Scan for the cell matching the given text and deliver its (x, y) coordinate at center. 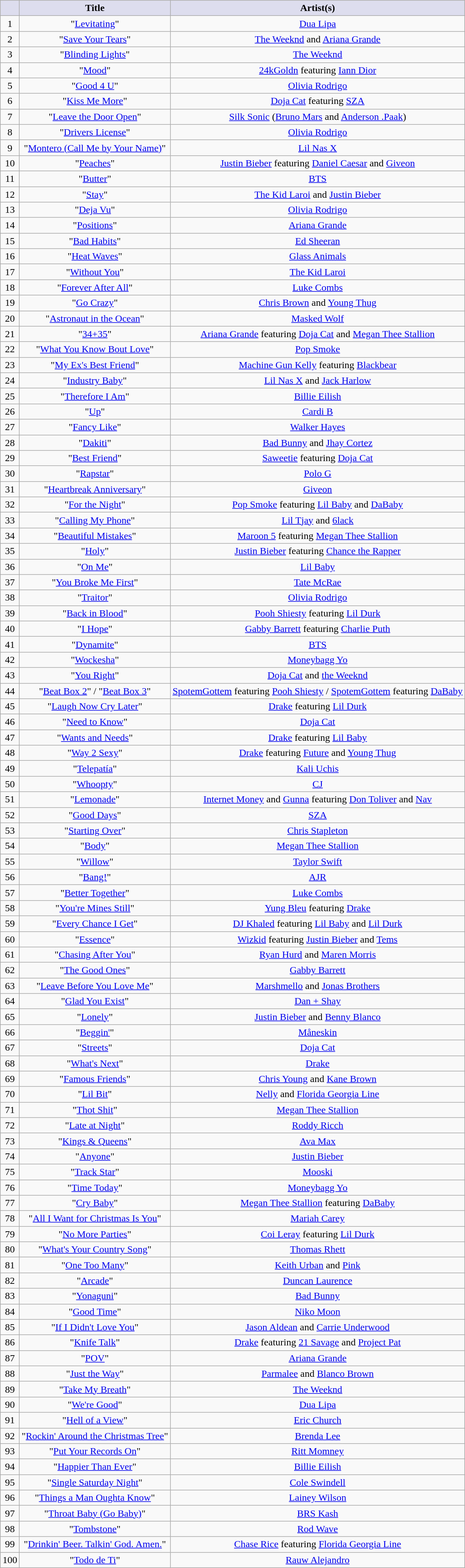
43 (10, 675)
58 (10, 908)
2 (10, 39)
Kali Uchis (317, 769)
Gabby Barrett (317, 970)
32 (10, 505)
11 (10, 179)
"All I Want for Christmas Is You" (95, 1219)
Chris Stapleton (317, 830)
"Beggin'" (95, 1032)
"Yonaguni" (95, 1296)
"Good Time" (95, 1312)
"Fancy Like" (95, 427)
"Montero (Call Me by Your Name)" (95, 148)
Rod Wave (317, 1529)
Silk Sonic (Bruno Mars and Anderson .Paak) (317, 117)
69 (10, 1079)
"Need to Know" (95, 722)
95 (10, 1482)
Polo G (317, 474)
Ariana Grande featuring Doja Cat and Megan Thee Stallion (317, 334)
Taylor Swift (317, 861)
80 (10, 1250)
14 (10, 225)
"Cry Baby" (95, 1203)
"Good Days" (95, 815)
Lil Tjay and 6lack (317, 520)
"Therefore I Am" (95, 396)
67 (10, 1048)
63 (10, 986)
"Holy" (95, 551)
Justin Bieber (317, 1156)
26 (10, 411)
Dan + Shay (317, 1001)
"Essence" (95, 939)
81 (10, 1265)
"Way 2 Sexy" (95, 753)
"Peaches" (95, 163)
17 (10, 272)
"Dakiti" (95, 442)
"Telepatía" (95, 769)
"Save Your Tears" (95, 39)
5 (10, 86)
"Best Friend" (95, 458)
Cardi B (317, 411)
"Heartbreak Anniversary" (95, 489)
23 (10, 365)
77 (10, 1203)
15 (10, 241)
"Bad Habits" (95, 241)
"What You Know Bout Love" (95, 349)
Walker Hayes (317, 427)
92 (10, 1435)
Machine Gun Kelly featuring Blackbear (317, 365)
50 (10, 784)
Megan Thee Stallion featuring DaBaby (317, 1203)
Parmalee and Blanco Brown (317, 1374)
"Whoopty" (95, 784)
"Time Today" (95, 1188)
87 (10, 1358)
"Kings & Queens" (95, 1141)
"Good 4 U" (95, 86)
Gabby Barrett featuring Charlie Puth (317, 629)
"Single Saturday Night" (95, 1482)
"Astronaut in the Ocean" (95, 318)
Måneskin (317, 1032)
"Lil Bit" (95, 1094)
96 (10, 1498)
62 (10, 970)
83 (10, 1296)
SpotemGottem featuring Pooh Shiesty / SpotemGottem featuring DaBaby (317, 691)
Justin Bieber featuring Chance the Rapper (317, 551)
"Deja Vu" (95, 210)
"Body" (95, 846)
CJ (317, 784)
"Todo de Ti" (95, 1560)
Niko Moon (317, 1312)
68 (10, 1063)
Ritt Momney (317, 1451)
"Positions" (95, 225)
Lainey Wilson (317, 1498)
"Throat Baby (Go Baby)" (95, 1513)
91 (10, 1420)
Rauw Alejandro (317, 1560)
28 (10, 442)
74 (10, 1156)
"Wants and Needs" (95, 738)
24kGoldn featuring Iann Dior (317, 70)
"Go Crazy" (95, 303)
Eric Church (317, 1420)
"Rockin' Around the Christmas Tree" (95, 1435)
98 (10, 1529)
"Happier Than Ever" (95, 1467)
7 (10, 117)
16 (10, 256)
100 (10, 1560)
"Just the Way" (95, 1374)
The Kid Laroi and Justin Bieber (317, 194)
"Mood" (95, 70)
"No More Parties" (95, 1234)
Doja Cat and the Weeknd (317, 675)
25 (10, 396)
"The Good Ones" (95, 970)
19 (10, 303)
Drake featuring Future and Young Thug (317, 753)
70 (10, 1094)
Masked Wolf (317, 318)
8 (10, 132)
"If I Didn't Love You" (95, 1327)
13 (10, 210)
30 (10, 474)
Bad Bunny and Jhay Cortez (317, 442)
59 (10, 923)
Pop Smoke (317, 349)
"Blinding Lights" (95, 55)
"Lemonade" (95, 799)
24 (10, 380)
"Back in Blood" (95, 613)
Giveon (317, 489)
78 (10, 1219)
"Wockesha" (95, 660)
Glass Animals (317, 256)
Brenda Lee (317, 1435)
41 (10, 644)
44 (10, 691)
Ed Sheeran (317, 241)
"Starting Over" (95, 830)
"Famous Friends" (95, 1079)
Artist(s) (317, 8)
"My Ex's Best Friend" (95, 365)
27 (10, 427)
66 (10, 1032)
53 (10, 830)
"On Me" (95, 567)
"You're Mines Still" (95, 908)
"Drivers License" (95, 132)
60 (10, 939)
Maroon 5 featuring Megan Thee Stallion (317, 536)
"Dynamite" (95, 644)
51 (10, 799)
"Butter" (95, 179)
"Industry Baby" (95, 380)
36 (10, 567)
22 (10, 349)
BRS Kash (317, 1513)
"We're Good" (95, 1405)
94 (10, 1467)
"For the Night" (95, 505)
35 (10, 551)
"Bang!" (95, 877)
"I Hope" (95, 629)
Mooski (317, 1172)
34 (10, 536)
46 (10, 722)
6 (10, 101)
"Put Your Records On" (95, 1451)
76 (10, 1188)
Pooh Shiesty featuring Lil Durk (317, 613)
42 (10, 660)
Pop Smoke featuring Lil Baby and DaBaby (317, 505)
33 (10, 520)
72 (10, 1125)
52 (10, 815)
"Calling My Phone" (95, 520)
"Arcade" (95, 1281)
"Up" (95, 411)
3 (10, 55)
65 (10, 1017)
Roddy Ricch (317, 1125)
The Kid Laroi (317, 272)
Wizkid featuring Justin Bieber and Tems (317, 939)
Chase Rice featuring Florida Georgia Line (317, 1544)
Keith Urban and Pink (317, 1265)
54 (10, 846)
"Thot Shit" (95, 1110)
"Stay" (95, 194)
88 (10, 1374)
20 (10, 318)
Mariah Carey (317, 1219)
"Heat Waves" (95, 256)
Drake featuring Lil Baby (317, 738)
Drake featuring 21 Savage and Project Pat (317, 1343)
Coi Leray featuring Lil Durk (317, 1234)
85 (10, 1327)
31 (10, 489)
"Levitating" (95, 24)
55 (10, 861)
"Rapstar" (95, 474)
"Better Together" (95, 892)
The Weeknd and Ariana Grande (317, 39)
Bad Bunny (317, 1296)
48 (10, 753)
82 (10, 1281)
"Forever After All" (95, 287)
Doja Cat featuring SZA (317, 101)
71 (10, 1110)
"Traitor" (95, 598)
49 (10, 769)
SZA (317, 815)
"You Right" (95, 675)
"Anyone" (95, 1156)
Lil Nas X (317, 148)
89 (10, 1389)
"Take My Breath" (95, 1389)
"Tombstone" (95, 1529)
"You Broke Me First" (95, 582)
AJR (317, 877)
Title (95, 8)
"POV" (95, 1358)
Nelly and Florida Georgia Line (317, 1094)
10 (10, 163)
39 (10, 613)
45 (10, 707)
DJ Khaled featuring Lil Baby and Lil Durk (317, 923)
"What's Your Country Song" (95, 1250)
Jason Aldean and Carrie Underwood (317, 1327)
86 (10, 1343)
Internet Money and Gunna featuring Don Toliver and Nav (317, 799)
38 (10, 598)
"One Too Many" (95, 1265)
21 (10, 334)
84 (10, 1312)
4 (10, 70)
Cole Swindell (317, 1482)
"Lonely" (95, 1017)
12 (10, 194)
Chris Young and Kane Brown (317, 1079)
64 (10, 1001)
Chris Brown and Young Thug (317, 303)
99 (10, 1544)
Saweetie featuring Doja Cat (317, 458)
40 (10, 629)
"Chasing After You" (95, 955)
"34+35" (95, 334)
Justin Bieber and Benny Blanco (317, 1017)
93 (10, 1451)
Drake featuring Lil Durk (317, 707)
56 (10, 877)
"What's Next" (95, 1063)
18 (10, 287)
"Hell of a View" (95, 1420)
75 (10, 1172)
"Without You" (95, 272)
"Knife Talk" (95, 1343)
9 (10, 148)
Yung Bleu featuring Drake (317, 908)
Tate McRae (317, 582)
79 (10, 1234)
57 (10, 892)
"Leave the Door Open" (95, 117)
"Drinkin' Beer. Talkin' God. Amen." (95, 1544)
"Beautiful Mistakes" (95, 536)
Duncan Laurence (317, 1281)
73 (10, 1141)
"Glad You Exist" (95, 1001)
"Streets" (95, 1048)
"Track Star" (95, 1172)
90 (10, 1405)
"Things a Man Oughta Know" (95, 1498)
"Laugh Now Cry Later" (95, 707)
"Every Chance I Get" (95, 923)
Drake (317, 1063)
97 (10, 1513)
"Beat Box 2" / "Beat Box 3" (95, 691)
47 (10, 738)
"Kiss Me More" (95, 101)
"Late at Night" (95, 1125)
1 (10, 24)
37 (10, 582)
29 (10, 458)
"Willow" (95, 861)
Ryan Hurd and Maren Morris (317, 955)
Lil Nas X and Jack Harlow (317, 380)
Thomas Rhett (317, 1250)
61 (10, 955)
Lil Baby (317, 567)
"Leave Before You Love Me" (95, 986)
Marshmello and Jonas Brothers (317, 986)
Justin Bieber featuring Daniel Caesar and Giveon (317, 163)
Ava Max (317, 1141)
